Detect which cell encompasses the target text, then output its (x, y) center coordinate. 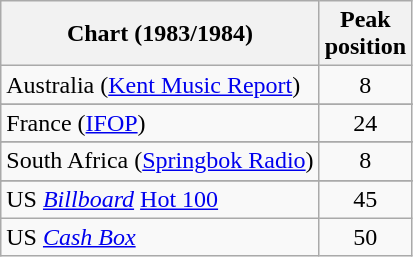
US Billboard Hot 100 (160, 199)
US Cash Box (160, 237)
Australia (Kent Music Report) (160, 85)
South Africa (Springbok Radio) (160, 161)
Peakposition (365, 34)
Chart (1983/1984) (160, 34)
24 (365, 123)
45 (365, 199)
50 (365, 237)
France (IFOP) (160, 123)
